Extract the (X, Y) coordinate from the center of the cell holding the provided text.  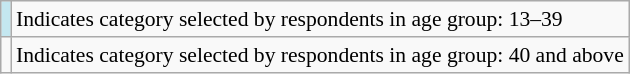
Indicates category selected by respondents in age group: 40 and above (320, 55)
Indicates category selected by respondents in age group: 13–39 (320, 19)
